For the text-containing cell, return its midpoint in [X, Y] coordinate format. 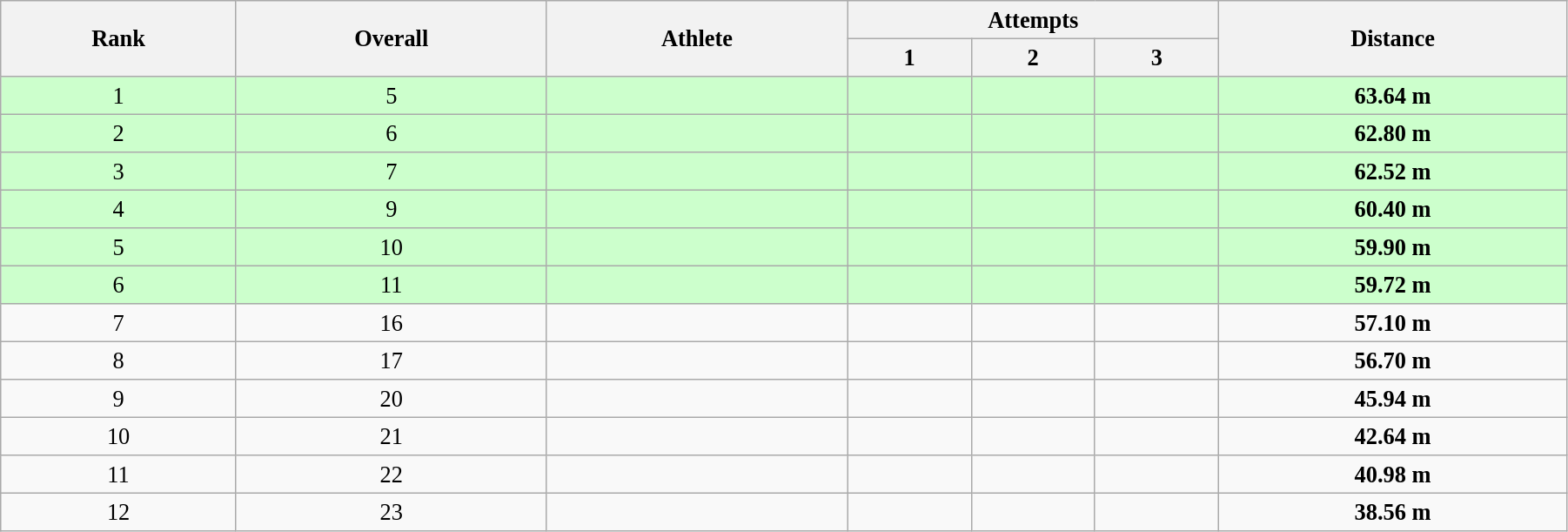
63.64 m [1393, 95]
23 [392, 512]
16 [392, 323]
62.52 m [1393, 172]
Rank [118, 38]
40.98 m [1393, 475]
57.10 m [1393, 323]
21 [392, 436]
20 [392, 399]
4 [118, 209]
59.72 m [1393, 285]
56.70 m [1393, 360]
22 [392, 475]
17 [392, 360]
Overall [392, 38]
59.90 m [1393, 247]
45.94 m [1393, 399]
Distance [1393, 38]
62.80 m [1393, 133]
12 [118, 512]
42.64 m [1393, 436]
60.40 m [1393, 209]
8 [118, 360]
Attempts [1034, 19]
38.56 m [1393, 512]
Athlete [697, 38]
